Detect which cell encompasses the target text, then output its (X, Y) center coordinate. 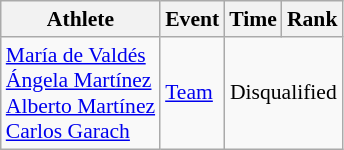
Event (192, 19)
Team (192, 93)
Athlete (80, 19)
Disqualified (283, 93)
Rank (312, 19)
María de ValdésÁngela MartínezAlberto MartínezCarlos Garach (80, 93)
Time (253, 19)
